Detect which cell encompasses the target text, then output its [x, y] center coordinate. 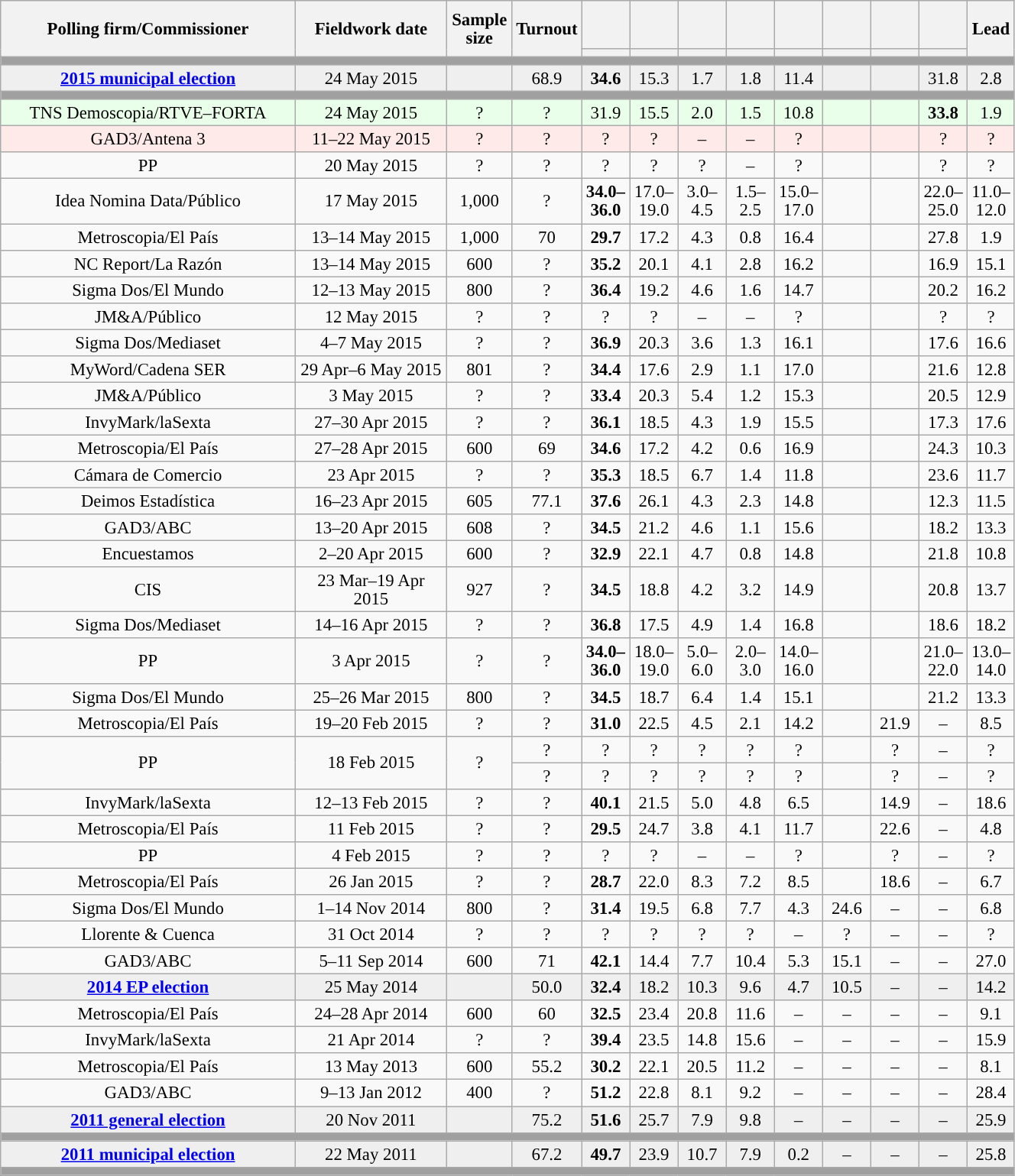
15.0–17.0 [798, 202]
15.9 [991, 1041]
25 May 2014 [371, 987]
12.8 [991, 370]
22.8 [654, 1093]
26 Jan 2015 [371, 882]
23.4 [654, 1013]
6.5 [798, 802]
Polling firm/Commissioner [148, 29]
21.9 [894, 723]
9–13 Jan 2012 [371, 1093]
25.7 [654, 1120]
21.6 [943, 370]
25–26 Mar 2015 [371, 697]
Lead [991, 29]
7.2 [751, 882]
Fieldwork date [371, 29]
36.9 [605, 342]
31.4 [605, 908]
22.0–25.0 [943, 202]
55.2 [547, 1067]
0.2 [798, 1154]
11.0–12.0 [991, 202]
33.8 [943, 113]
927 [479, 590]
2.9 [702, 370]
18.8 [654, 590]
5.4 [702, 396]
5.0 [702, 802]
30.2 [605, 1067]
Turnout [547, 29]
13.7 [991, 590]
21.8 [943, 555]
31 Oct 2014 [371, 935]
19–20 Feb 2015 [371, 723]
16.4 [798, 237]
3.2 [751, 590]
12.9 [991, 396]
31.9 [605, 113]
27.0 [991, 961]
4.9 [702, 625]
28.7 [605, 882]
12 May 2015 [371, 316]
31.0 [605, 723]
4 Feb 2015 [371, 856]
20.2 [943, 290]
27–28 Apr 2015 [371, 448]
6.4 [702, 697]
14.4 [654, 961]
NC Report/La Razón [148, 263]
16.1 [798, 342]
2015 municipal election [148, 78]
27.8 [943, 237]
GAD3/Antena 3 [148, 139]
34.4 [605, 370]
Idea Nomina Data/Público [148, 202]
69 [547, 448]
67.2 [547, 1154]
5.0–6.0 [702, 662]
18.7 [654, 697]
10.7 [702, 1154]
3 May 2015 [371, 396]
9.1 [991, 1013]
24.3 [943, 448]
51.2 [605, 1093]
4.5 [702, 723]
17.5 [654, 625]
17.0 [798, 370]
29 Apr–6 May 2015 [371, 370]
32.9 [605, 555]
400 [479, 1093]
8.3 [702, 882]
12–13 Feb 2015 [371, 802]
3.8 [702, 828]
17.3 [943, 422]
CIS [148, 590]
1.6 [751, 290]
22.6 [894, 828]
22.5 [654, 723]
49.7 [605, 1154]
1.5–2.5 [751, 202]
3.0–4.5 [702, 202]
11 Feb 2015 [371, 828]
1.2 [751, 396]
27–30 Apr 2015 [371, 422]
1.5 [751, 113]
36.1 [605, 422]
2.0–3.0 [751, 662]
18.0–19.0 [654, 662]
1.7 [702, 78]
36.4 [605, 290]
2.0 [702, 113]
2011 general election [148, 1120]
19.5 [654, 908]
16.8 [798, 625]
37.6 [605, 501]
2–20 Apr 2015 [371, 555]
2.3 [751, 501]
21.0–22.0 [943, 662]
20 Nov 2011 [371, 1120]
75.2 [547, 1120]
11.6 [751, 1013]
11.4 [798, 78]
40.1 [605, 802]
2011 municipal election [148, 1154]
29.5 [605, 828]
31.8 [943, 78]
20 May 2015 [371, 167]
11–22 May 2015 [371, 139]
605 [479, 501]
68.9 [547, 78]
3 Apr 2015 [371, 662]
19.2 [654, 290]
14.0–16.0 [798, 662]
22.0 [654, 882]
36.8 [605, 625]
801 [479, 370]
1.3 [751, 342]
2014 EP election [148, 987]
4–7 May 2015 [371, 342]
29.7 [605, 237]
21.5 [654, 802]
25.8 [991, 1154]
0.6 [751, 448]
25.9 [991, 1120]
608 [479, 527]
23 Apr 2015 [371, 475]
11.2 [751, 1067]
Sample size [479, 29]
12.3 [943, 501]
23.6 [943, 475]
16.6 [991, 342]
32.4 [605, 987]
17 May 2015 [371, 202]
70 [547, 237]
60 [547, 1013]
77.1 [547, 501]
3.6 [702, 342]
MyWord/Cadena SER [148, 370]
Deimos Estadística [148, 501]
TNS Demoscopia/RTVE–FORTA [148, 113]
9.2 [751, 1093]
14.7 [798, 290]
39.4 [605, 1041]
5.3 [798, 961]
1.8 [751, 78]
10.5 [847, 987]
2.1 [751, 723]
20.1 [654, 263]
11.8 [798, 475]
11.5 [991, 501]
Encuestamos [148, 555]
50.0 [547, 987]
13 May 2013 [371, 1067]
Llorente & Cuenca [148, 935]
35.2 [605, 263]
16–23 Apr 2015 [371, 501]
28.4 [991, 1093]
23.5 [654, 1041]
13.0–14.0 [991, 662]
10.4 [751, 961]
51.6 [605, 1120]
9.8 [751, 1120]
14–16 Apr 2015 [371, 625]
Cámara de Comercio [148, 475]
23 Mar–19 Apr 2015 [371, 590]
71 [547, 961]
24–28 Apr 2014 [371, 1013]
23.9 [654, 1154]
13–20 Apr 2015 [371, 527]
42.1 [605, 961]
26.1 [654, 501]
22 May 2011 [371, 1154]
9.6 [751, 987]
21 Apr 2014 [371, 1041]
33.4 [605, 396]
35.3 [605, 475]
18 Feb 2015 [371, 763]
1–14 Nov 2014 [371, 908]
17.0–19.0 [654, 202]
12–13 May 2015 [371, 290]
5–11 Sep 2014 [371, 961]
24.6 [847, 908]
32.5 [605, 1013]
24.7 [654, 828]
